Return the [X, Y] coordinate for the center point of the cell that contains the specified text.  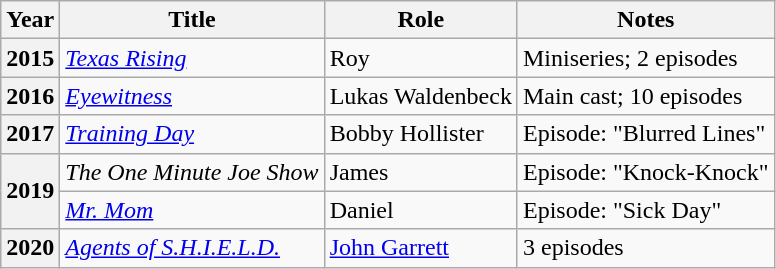
2019 [30, 191]
Episode: "Knock-Knock" [646, 172]
Episode: "Sick Day" [646, 210]
Bobby Hollister [420, 134]
Agents of S.H.I.E.L.D. [192, 248]
James [420, 172]
Title [192, 20]
Lukas Waldenbeck [420, 96]
Main cast; 10 episodes [646, 96]
2020 [30, 248]
2015 [30, 58]
2016 [30, 96]
Roy [420, 58]
2017 [30, 134]
Training Day [192, 134]
John Garrett [420, 248]
Daniel [420, 210]
Notes [646, 20]
Eyewitness [192, 96]
Mr. Mom [192, 210]
Year [30, 20]
Episode: "Blurred Lines" [646, 134]
Texas Rising [192, 58]
Role [420, 20]
3 episodes [646, 248]
The One Minute Joe Show [192, 172]
Miniseries; 2 episodes [646, 58]
